Identify which cell holds the provided text, then report its (X, Y) central coordinate. 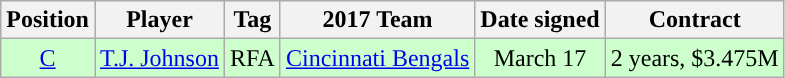
Date signed (540, 20)
2017 Team (377, 20)
RFA (252, 58)
T.J. Johnson (159, 58)
Position (48, 20)
C (48, 58)
Tag (252, 20)
Cincinnati Bengals (377, 58)
Contract (694, 20)
March 17 (540, 58)
2 years, $3.475M (694, 58)
Player (159, 20)
